Search for the cell housing the specified text and yield its (x, y) center coordinate. 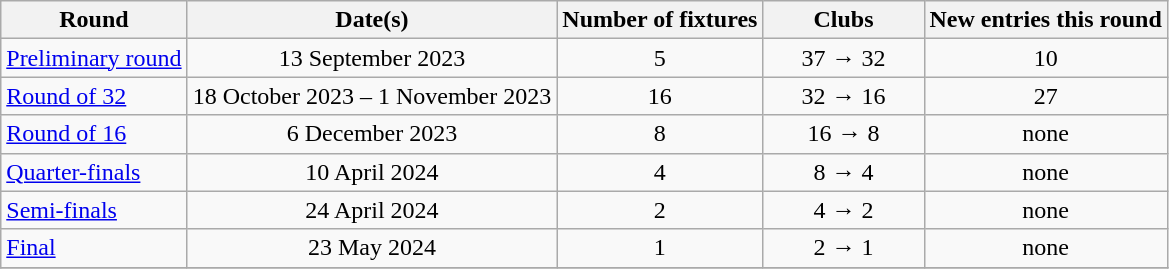
6 December 2023 (372, 134)
10 April 2024 (372, 172)
27 (1046, 96)
23 May 2024 (372, 248)
5 (660, 58)
10 (1046, 58)
2 → 1 (844, 248)
4 (660, 172)
4 → 2 (844, 210)
Semi-finals (94, 210)
Quarter-finals (94, 172)
Date(s) (372, 20)
2 (660, 210)
Number of fixtures (660, 20)
Round (94, 20)
37 → 32 (844, 58)
24 April 2024 (372, 210)
New entries this round (1046, 20)
Round of 16 (94, 134)
13 September 2023 (372, 58)
Round of 32 (94, 96)
18 October 2023 – 1 November 2023 (372, 96)
8 (660, 134)
Clubs (844, 20)
Final (94, 248)
1 (660, 248)
16 → 8 (844, 134)
Preliminary round (94, 58)
32 → 16 (844, 96)
8 → 4 (844, 172)
16 (660, 96)
